From the cell containing the given text, extract its center point as [x, y] coordinate. 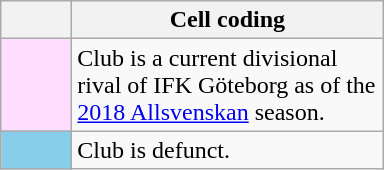
Club is a current divisional rival of IFK Göteborg as of the 2018 Allsvenskan season. [228, 85]
Club is defunct. [228, 150]
Cell coding [228, 20]
